Scan for the cell matching the given text and deliver its (X, Y) coordinate at center. 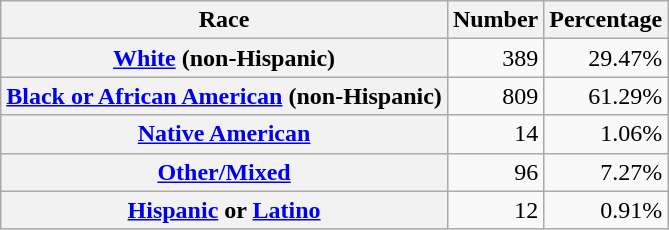
Hispanic or Latino (224, 210)
29.47% (606, 58)
Other/Mixed (224, 172)
Black or African American (non-Hispanic) (224, 96)
Native American (224, 134)
Number (495, 20)
Percentage (606, 20)
96 (495, 172)
0.91% (606, 210)
809 (495, 96)
61.29% (606, 96)
1.06% (606, 134)
Race (224, 20)
12 (495, 210)
14 (495, 134)
White (non-Hispanic) (224, 58)
7.27% (606, 172)
389 (495, 58)
